Return (x, y) of the center of cell containing provided text 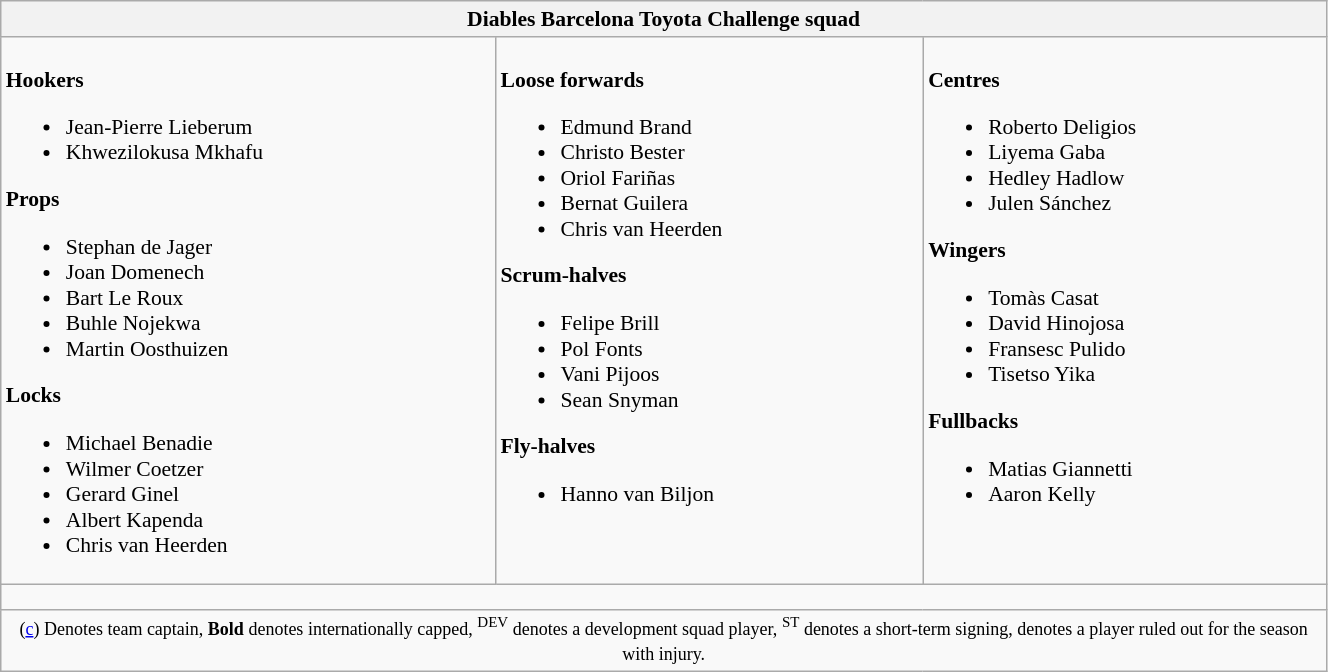
Diables Barcelona Toyota Challenge squad (664, 19)
